Detect which cell encompasses the target text, then output its (x, y) center coordinate. 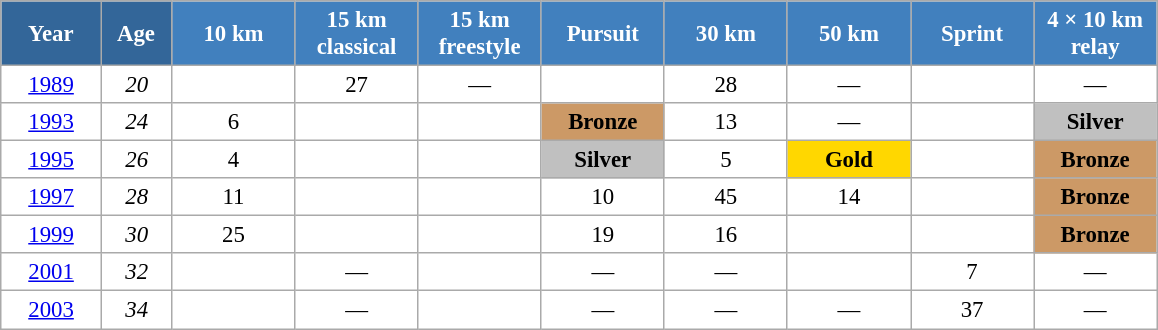
30 km (726, 34)
Pursuit (602, 34)
11 (234, 197)
30 (136, 235)
4 × 10 km relay (1096, 34)
7 (972, 273)
1997 (52, 197)
24 (136, 122)
25 (234, 235)
50 km (848, 34)
16 (726, 235)
1999 (52, 235)
20 (136, 85)
32 (136, 273)
5 (726, 160)
4 (234, 160)
6 (234, 122)
1993 (52, 122)
10 (602, 197)
1989 (52, 85)
13 (726, 122)
1995 (52, 160)
19 (602, 235)
Age (136, 34)
Sprint (972, 34)
14 (848, 197)
2003 (52, 310)
15 km freestyle (480, 34)
Year (52, 34)
37 (972, 310)
Gold (848, 160)
34 (136, 310)
45 (726, 197)
27 (356, 85)
15 km classical (356, 34)
10 km (234, 34)
2001 (52, 273)
26 (136, 160)
